Return (X, Y) of the center of cell containing provided text 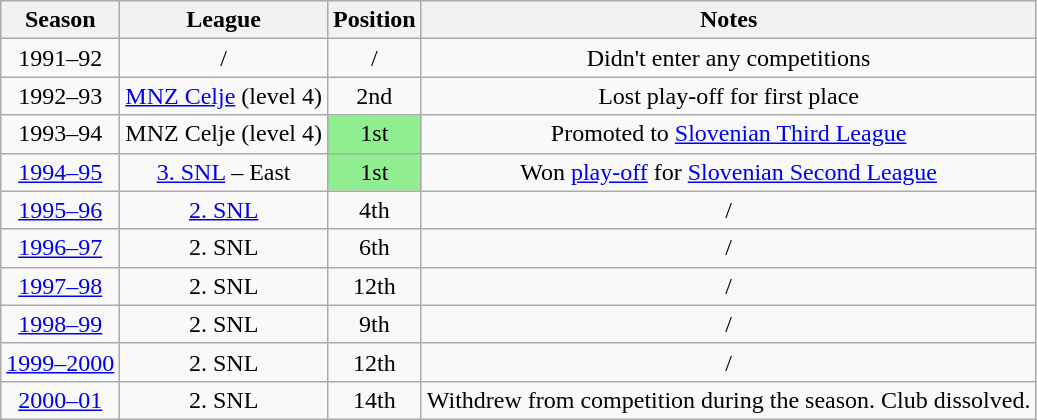
Season (60, 20)
1998–99 (60, 324)
1993–94 (60, 134)
1996–97 (60, 248)
4th (374, 210)
Notes (728, 20)
6th (374, 248)
14th (374, 400)
1994–95 (60, 172)
1999–2000 (60, 362)
Didn't enter any competitions (728, 58)
1991–92 (60, 58)
1997–98 (60, 286)
2000–01 (60, 400)
9th (374, 324)
League (224, 20)
2nd (374, 96)
Promoted to Slovenian Third League (728, 134)
1992–93 (60, 96)
1995–96 (60, 210)
Withdrew from competition during the season. Club dissolved. (728, 400)
Lost play-off for first place (728, 96)
Won play-off for Slovenian Second League (728, 172)
Position (374, 20)
3. SNL – East (224, 172)
